Scan for the cell matching the given text and deliver its [X, Y] coordinate at center. 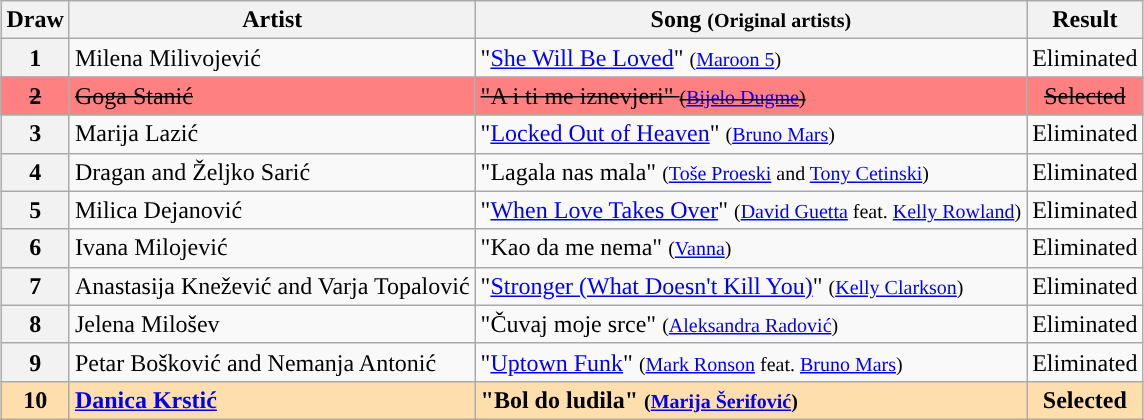
Goga Stanić [272, 96]
"When Love Takes Over" (David Guetta feat. Kelly Rowland) [751, 210]
3 [35, 134]
7 [35, 286]
Artist [272, 20]
Marija Lazić [272, 134]
"Bol do ludila" (Marija Šerifović) [751, 400]
"Stronger (What Doesn't Kill You)" (Kelly Clarkson) [751, 286]
Milena Milivojević [272, 58]
Milica Dejanović [272, 210]
Ivana Milojević [272, 248]
Danica Krstić [272, 400]
"Locked Out of Heaven" (Bruno Mars) [751, 134]
"Čuvaj moje srce" (Aleksandra Radović) [751, 324]
"Lagala nas mala" (Toše Proeski and Tony Cetinski) [751, 172]
4 [35, 172]
"Kao da me nema" (Vanna) [751, 248]
Draw [35, 20]
10 [35, 400]
5 [35, 210]
8 [35, 324]
9 [35, 362]
6 [35, 248]
Jelena Milošev [272, 324]
Petar Bošković and Nemanja Antonić [272, 362]
Result [1085, 20]
1 [35, 58]
Anastasija Knežević and Varja Topalović [272, 286]
Song (Original artists) [751, 20]
"She Will Be Loved" (Maroon 5) [751, 58]
Dragan and Željko Sarić [272, 172]
2 [35, 96]
"A i ti me iznevjeri" (Bijelo Dugme) [751, 96]
"Uptown Funk" (Mark Ronson feat. Bruno Mars) [751, 362]
